Detect which cell encompasses the target text, then output its [X, Y] center coordinate. 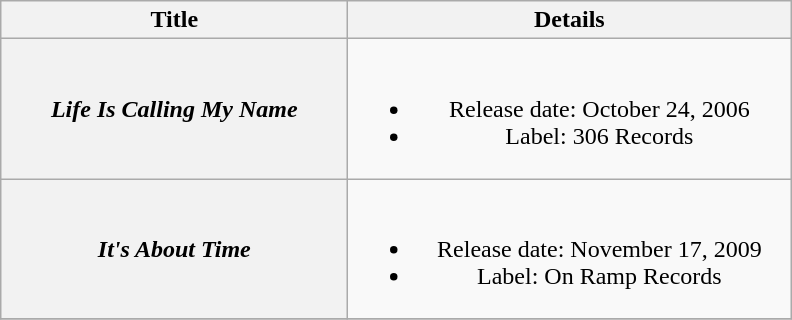
Release date: October 24, 2006Label: 306 Records [570, 109]
Life Is Calling My Name [174, 109]
Release date: November 17, 2009Label: On Ramp Records [570, 249]
It's About Time [174, 249]
Title [174, 20]
Details [570, 20]
